Locate the cell with the specified text and output its (x, y) center coordinate. 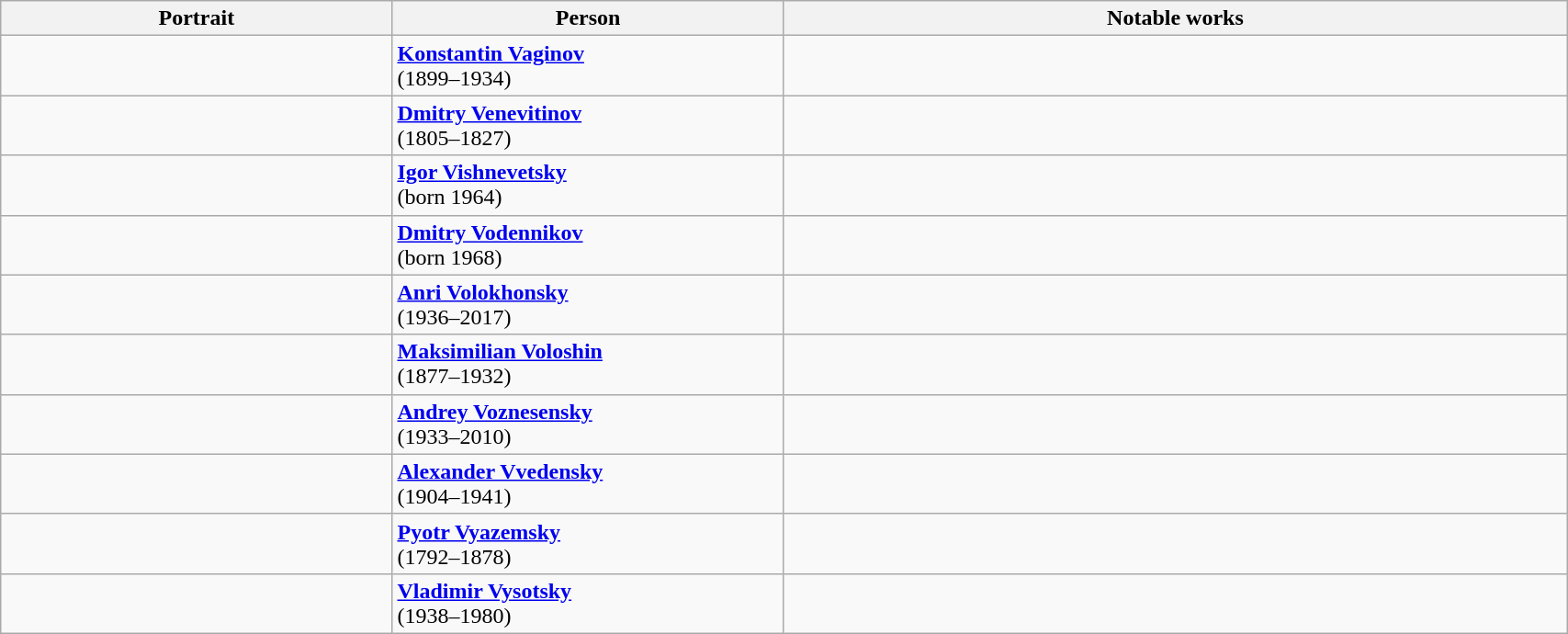
Vladimir Vysotsky (1938–1980) (588, 603)
Portrait (197, 18)
Notable works (1175, 18)
Maksimilian Voloshin (1877–1932) (588, 364)
Person (588, 18)
Alexander Vvedensky (1904–1941) (588, 483)
Dmitry Venevitinov (1805–1827) (588, 125)
Igor Vishnevetsky (born 1964) (588, 186)
Pyotr Vyazemsky (1792–1878) (588, 544)
Dmitry Vodennikov (born 1968) (588, 244)
Anri Volokhonsky (1936–2017) (588, 305)
Konstantin Vaginov (1899–1934) (588, 66)
Andrey Voznesensky (1933–2010) (588, 425)
